Identify which cell holds the provided text, then report its [X, Y] central coordinate. 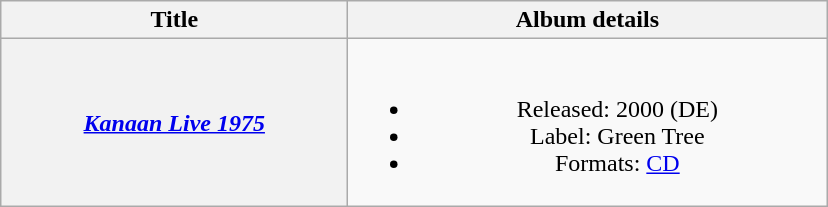
Album details [588, 20]
Title [174, 20]
Released: 2000 (DE)Label: Green TreeFormats: CD [588, 122]
Kanaan Live 1975 [174, 122]
